Capture the cell that displays the provided text and extract its (X, Y) central coordinate. 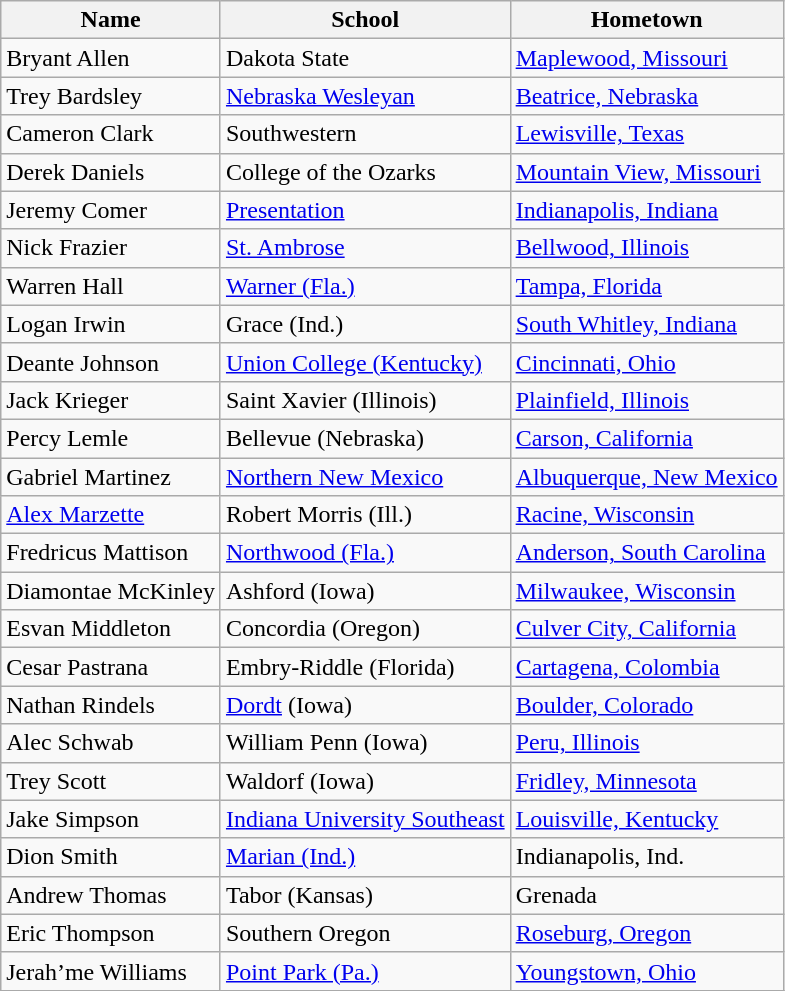
Anderson, South Carolina (646, 553)
Plainfield, Illinois (646, 400)
Warner (Fla.) (365, 286)
Northern New Mexico (365, 477)
Logan Irwin (111, 324)
Nebraska Wesleyan (365, 96)
Union College (Kentucky) (365, 362)
Derek Daniels (111, 172)
Northwood (Fla.) (365, 553)
Trey Bardsley (111, 96)
Robert Morris (Ill.) (365, 515)
Marian (Ind.) (365, 857)
Milwaukee, Wisconsin (646, 591)
Youngstown, Ohio (646, 971)
Ashford (Iowa) (365, 591)
Dakota State (365, 58)
Cartagena, Colombia (646, 667)
Hometown (646, 20)
Tabor (Kansas) (365, 895)
Embry-Riddle (Florida) (365, 667)
Indiana University Southeast (365, 819)
Grace (Ind.) (365, 324)
Jake Simpson (111, 819)
Grenada (646, 895)
Dordt (Iowa) (365, 705)
Alec Schwab (111, 743)
Point Park (Pa.) (365, 971)
Southwestern (365, 134)
Boulder, Colorado (646, 705)
Louisville, Kentucky (646, 819)
Jeremy Comer (111, 210)
Cameron Clark (111, 134)
Indianapolis, Indiana (646, 210)
Diamontae McKinley (111, 591)
Albuquerque, New Mexico (646, 477)
Nathan Rindels (111, 705)
Percy Lemle (111, 438)
Maplewood, Missouri (646, 58)
Cincinnati, Ohio (646, 362)
School (365, 20)
Mountain View, Missouri (646, 172)
Presentation (365, 210)
Tampa, Florida (646, 286)
Name (111, 20)
Bellwood, Illinois (646, 248)
Gabriel Martinez (111, 477)
Fridley, Minnesota (646, 781)
William Penn (Iowa) (365, 743)
Racine, Wisconsin (646, 515)
Southern Oregon (365, 933)
Warren Hall (111, 286)
Culver City, California (646, 629)
Bellevue (Nebraska) (365, 438)
Trey Scott (111, 781)
Nick Frazier (111, 248)
Beatrice, Nebraska (646, 96)
Waldorf (Iowa) (365, 781)
Saint Xavier (Illinois) (365, 400)
Carson, California (646, 438)
College of the Ozarks (365, 172)
Peru, Illinois (646, 743)
Jack Krieger (111, 400)
Andrew Thomas (111, 895)
Bryant Allen (111, 58)
Esvan Middleton (111, 629)
Concordia (Oregon) (365, 629)
Indianapolis, Ind. (646, 857)
Cesar Pastrana (111, 667)
Fredricus Mattison (111, 553)
Eric Thompson (111, 933)
Dion Smith (111, 857)
Roseburg, Oregon (646, 933)
Alex Marzette (111, 515)
Lewisville, Texas (646, 134)
South Whitley, Indiana (646, 324)
St. Ambrose (365, 248)
Deante Johnson (111, 362)
Jerah’me Williams (111, 971)
